From the cell containing the given text, extract its center point as [x, y] coordinate. 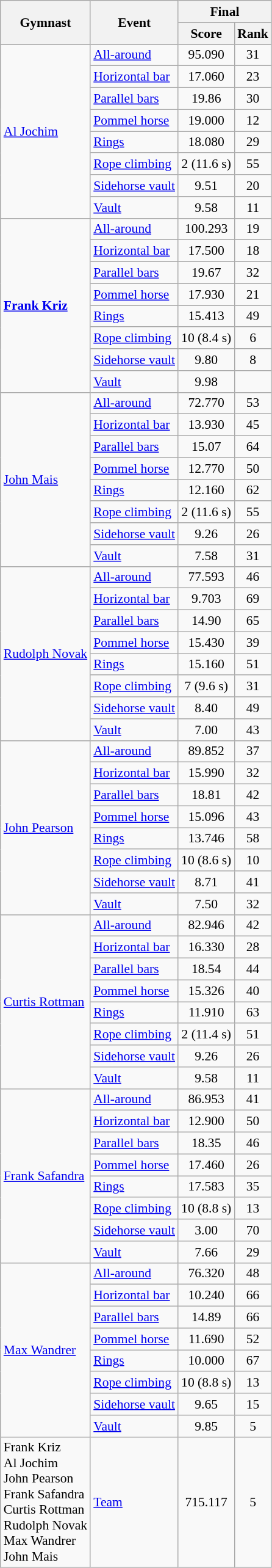
8.40 [206, 708]
12.160 [206, 490]
9.98 [206, 382]
Team [134, 1502]
39 [252, 643]
16.330 [206, 947]
70 [252, 1230]
7.50 [206, 904]
40 [252, 991]
Frank Safandra [45, 1175]
9.51 [206, 186]
17.460 [206, 1165]
89.852 [206, 751]
17.500 [206, 251]
John Mais [45, 479]
30 [252, 99]
58 [252, 839]
3.00 [206, 1230]
14.89 [206, 1318]
Event [134, 22]
13.746 [206, 839]
Max Wandrer [45, 1350]
69 [252, 599]
7.66 [206, 1252]
Final [224, 12]
44 [252, 969]
11.910 [206, 1013]
15.990 [206, 773]
15.07 [206, 447]
18 [252, 251]
62 [252, 490]
15.096 [206, 817]
7.58 [206, 556]
18.35 [206, 1143]
64 [252, 447]
10 (8.4 s) [206, 338]
23 [252, 77]
Frank Kriz Al Jochim John Pearson Frank Safandra Curtis Rottman Rudolph Novak Max Wandrer John Mais [45, 1502]
8.71 [206, 882]
17.060 [206, 77]
82.946 [206, 925]
8 [252, 360]
10.240 [206, 1296]
12.770 [206, 469]
86.953 [206, 1099]
19 [252, 229]
18.81 [206, 795]
9.65 [206, 1404]
53 [252, 403]
77.593 [206, 577]
100.293 [206, 229]
21 [252, 294]
63 [252, 1013]
13.930 [206, 425]
John Pearson [45, 827]
10.000 [206, 1361]
Al Jochim [45, 131]
15.430 [206, 643]
28 [252, 947]
15.326 [206, 991]
65 [252, 621]
7.00 [206, 730]
12 [252, 120]
Rank [252, 34]
6 [252, 338]
Rudolph Novak [45, 654]
Curtis Rottman [45, 1002]
Score [206, 34]
17.930 [206, 294]
76.320 [206, 1274]
35 [252, 1187]
19.67 [206, 273]
Gymnast [45, 22]
72.770 [206, 403]
15.413 [206, 316]
18.080 [206, 142]
15 [252, 1404]
48 [252, 1274]
9.80 [206, 360]
9.85 [206, 1426]
11.690 [206, 1339]
15.160 [206, 665]
10 [252, 861]
12.900 [206, 1121]
715.117 [206, 1502]
19.000 [206, 120]
95.090 [206, 55]
20 [252, 186]
52 [252, 1339]
37 [252, 751]
17.583 [206, 1187]
2 (11.4 s) [206, 1035]
Frank Kriz [45, 305]
18.54 [206, 969]
9.703 [206, 599]
19.86 [206, 99]
7 (9.6 s) [206, 687]
10 (8.6 s) [206, 861]
14.90 [206, 621]
67 [252, 1361]
45 [252, 425]
